Scan for the cell matching the given text and deliver its (x, y) coordinate at center. 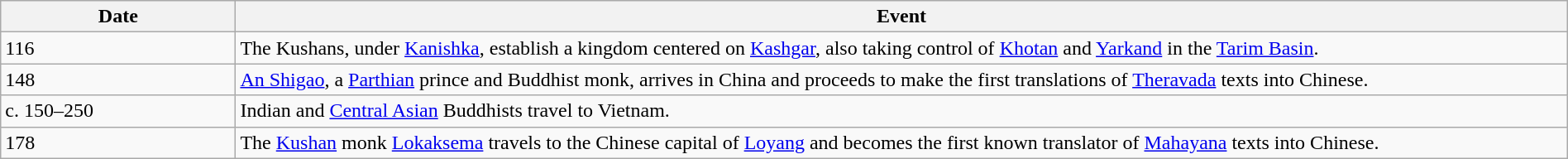
Event (901, 17)
Indian and Central Asian Buddhists travel to Vietnam. (901, 111)
Date (118, 17)
c. 150–250 (118, 111)
An Shigao, a Parthian prince and Buddhist monk, arrives in China and proceeds to make the first translations of Theravada texts into Chinese. (901, 79)
The Kushans, under Kanishka, establish a kingdom centered on Kashgar, also taking control of Khotan and Yarkand in the Tarim Basin. (901, 48)
178 (118, 142)
The Kushan monk Lokaksema travels to the Chinese capital of Loyang and becomes the first known translator of Mahayana texts into Chinese. (901, 142)
148 (118, 79)
116 (118, 48)
